Identify which cell holds the provided text, then report its (x, y) central coordinate. 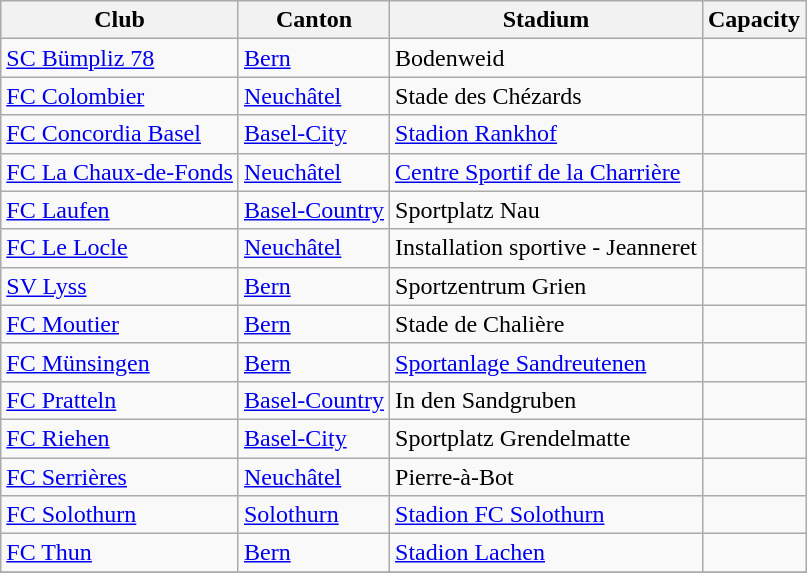
FC Laufen (120, 210)
FC Solothurn (120, 515)
FC Münsingen (120, 362)
FC Riehen (120, 438)
FC Moutier (120, 324)
FC Pratteln (120, 400)
Sportzentrum Grien (546, 286)
Installation sportive - Jeanneret (546, 248)
FC La Chaux-de-Fonds (120, 172)
SC Bümpliz 78 (120, 58)
Club (120, 20)
Stadium (546, 20)
FC Concordia Basel (120, 134)
Stadion Rankhof (546, 134)
Sportanlage Sandreutenen (546, 362)
Stade des Chézards (546, 96)
FC Colombier (120, 96)
Sportplatz Grendelmatte (546, 438)
Pierre-à-Bot (546, 477)
Canton (314, 20)
Stadion FC Solothurn (546, 515)
Solothurn (314, 515)
Bodenweid (546, 58)
Stade de Chalière (546, 324)
SV Lyss (120, 286)
Stadion Lachen (546, 553)
Capacity (754, 20)
Centre Sportif de la Charrière (546, 172)
In den Sandgruben (546, 400)
FC Le Locle (120, 248)
FC Serrières (120, 477)
Sportplatz Nau (546, 210)
FC Thun (120, 553)
